Pinpoint the cell where the given text exists, returning its (X, Y) midpoint coordinate. 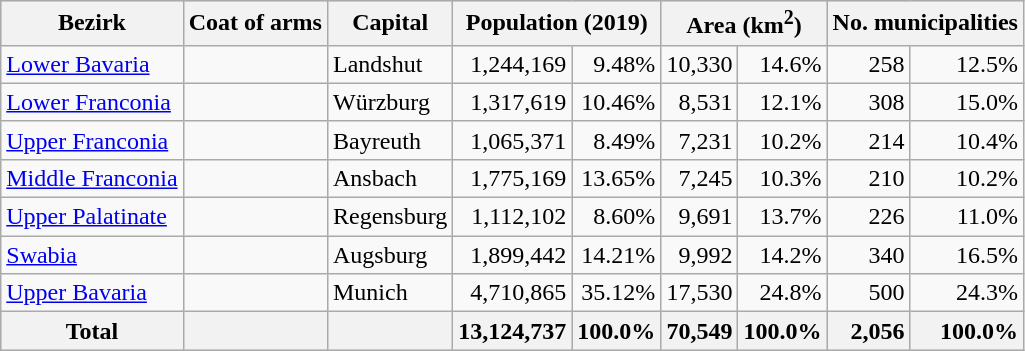
214 (868, 140)
Upper Palatinate (92, 217)
Lower Franconia (92, 102)
14.6% (782, 64)
Ansbach (390, 178)
8,531 (700, 102)
13,124,737 (512, 331)
Lower Bavaria (92, 64)
1,065,371 (512, 140)
226 (868, 217)
70,549 (700, 331)
Munich (390, 293)
10.3% (782, 178)
7,231 (700, 140)
8.60% (616, 217)
1,775,169 (512, 178)
308 (868, 102)
Coat of arms (255, 24)
340 (868, 255)
No. municipalities (925, 24)
9,992 (700, 255)
Regensburg (390, 217)
7,245 (700, 178)
2,056 (868, 331)
Upper Bavaria (92, 293)
9,691 (700, 217)
12.5% (967, 64)
10.4% (967, 140)
Würzburg (390, 102)
24.3% (967, 293)
15.0% (967, 102)
1,899,442 (512, 255)
1,317,619 (512, 102)
13.7% (782, 217)
10,330 (700, 64)
12.1% (782, 102)
Upper Franconia (92, 140)
210 (868, 178)
11.0% (967, 217)
500 (868, 293)
9.48% (616, 64)
1,112,102 (512, 217)
1,244,169 (512, 64)
16.5% (967, 255)
Swabia (92, 255)
Augsburg (390, 255)
Bezirk (92, 24)
10.46% (616, 102)
8.49% (616, 140)
17,530 (700, 293)
24.8% (782, 293)
Bayreuth (390, 140)
14.2% (782, 255)
Area (km2) (744, 24)
258 (868, 64)
Capital (390, 24)
4,710,865 (512, 293)
Population (2019) (557, 24)
Middle Franconia (92, 178)
Total (92, 331)
14.21% (616, 255)
35.12% (616, 293)
Landshut (390, 64)
13.65% (616, 178)
